Pinpoint the cell where the given text exists, returning its [x, y] midpoint coordinate. 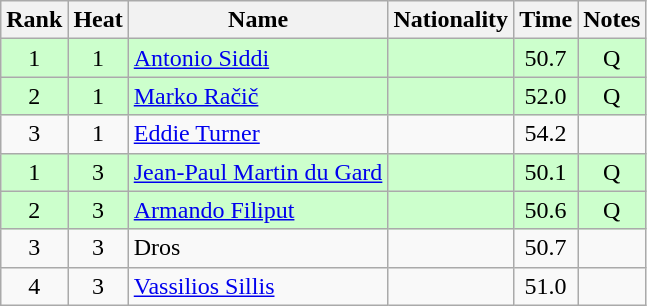
Dros [258, 248]
Notes [612, 20]
Armando Filiput [258, 210]
54.2 [546, 134]
50.6 [546, 210]
Nationality [451, 20]
Jean-Paul Martin du Gard [258, 172]
Marko Račič [258, 96]
Name [258, 20]
Time [546, 20]
Heat [98, 20]
51.0 [546, 286]
52.0 [546, 96]
Vassilios Sillis [258, 286]
Antonio Siddi [258, 58]
Eddie Turner [258, 134]
Rank [34, 20]
4 [34, 286]
50.1 [546, 172]
